For the text-containing cell, return its midpoint in [x, y] coordinate format. 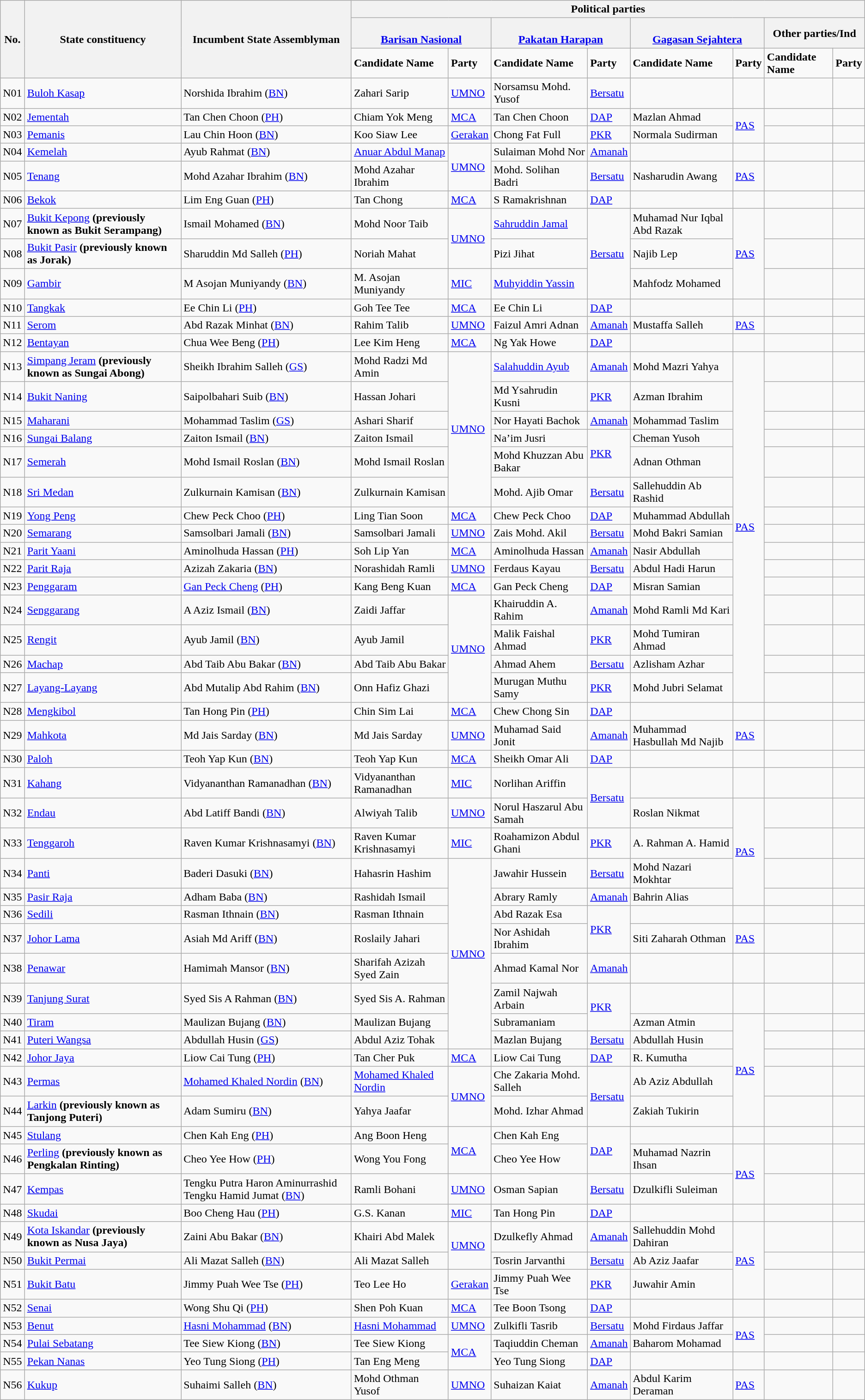
Abd Latiff Bandi (BN) [266, 813]
Yong Peng [103, 516]
N47 [12, 1189]
N53 [12, 1326]
Bukit Batu [103, 1284]
N36 [12, 914]
Jementah [103, 117]
Sharuddin Md Salleh (PH) [266, 253]
Johor Lama [103, 938]
Tosrin Jarvanthi [540, 1260]
Pekan Nanas [103, 1361]
Bukit Permai [103, 1260]
Barisan Nasional [421, 33]
Tee Siew Kiong (BN) [266, 1343]
Mohd Firdaus Jaffar [682, 1326]
Roahamizon Abdul Ghani [540, 843]
Other parties/Ind [814, 33]
No. [12, 39]
Mohd. Solihan Badri [540, 176]
Ab Aziz Jaafar [682, 1260]
Asiah Md Ariff (BN) [266, 938]
Kukup [103, 1384]
Sharifah Azizah Syed Zain [400, 968]
Nasir Abdullah [682, 551]
Pemanis [103, 134]
Zaiton Ismail (BN) [266, 438]
Onn Hafiz Ghazi [400, 688]
N22 [12, 568]
Skudai [103, 1213]
Koo Siaw Lee [400, 134]
Tengku Putra Haron Aminurrashid Tengku Hamid Jumat (BN) [266, 1189]
Na’im Jusri [540, 438]
Aminolhuda Hassan [540, 551]
N33 [12, 843]
Mohamed Khaled Nordin [400, 1081]
Layang-Layang [103, 688]
Azizah Zakaria (BN) [266, 568]
N54 [12, 1343]
Ramli Bohani [400, 1189]
Puteri Wangsa [103, 1040]
Chen Kah Eng [540, 1135]
Hamimah Mansor (BN) [266, 968]
Teoh Yap Kun [400, 759]
Abd Taib Abu Bakar (BN) [266, 664]
Raven Kumar Krishnasamyi (BN) [266, 843]
Tenang [103, 176]
Samsolbari Jamali (BN) [266, 533]
Ee Chin Li (PH) [266, 307]
Semarang [103, 533]
Jimmy Puah Wee Tse (PH) [266, 1284]
N21 [12, 551]
N50 [12, 1260]
Mohd Azahar Ibrahim (BN) [266, 176]
Muhamad Nazrin Ihsan [682, 1159]
Sahruddin Jamal [540, 224]
Zulkurnain Kamisan [400, 492]
Kang Beng Kuan [400, 586]
N20 [12, 533]
Political parties [608, 9]
Mohd Nazari Mokhtar [682, 873]
Sheikh Omar Ali [540, 759]
Chong Fat Full [540, 134]
Ayub Jamil [400, 639]
Muhammad Hasbullah Md Najib [682, 736]
N25 [12, 639]
Ahmad Kamal Nor [540, 968]
Vidyananthan Ramanadhan (BN) [266, 783]
N35 [12, 897]
N43 [12, 1081]
N52 [12, 1308]
M Asojan Muniyandy (BN) [266, 284]
Muhamad Nur Iqbal Abd Razak [682, 224]
Tanjung Surat [103, 998]
Suhaimi Salleh (BN) [266, 1384]
Incumbent State Assemblyman [266, 39]
Anuar Abdul Manap [400, 152]
Raven Kumar Krishnasamyi [400, 843]
Mohd Jubri Selamat [682, 688]
Teo Lee Ho [400, 1284]
Mengkibol [103, 712]
N39 [12, 998]
Suhaizan Kaiat [540, 1384]
Semerah [103, 462]
Chew Peck Choo (PH) [266, 516]
N32 [12, 813]
Baharom Mohamad [682, 1343]
Khairi Abd Malek [400, 1236]
Ali Mazat Salleh (BN) [266, 1260]
Azman Ibrahim [682, 396]
Yeo Tung Siong [540, 1361]
Chiam Yok Meng [400, 117]
N45 [12, 1135]
Parit Yaani [103, 551]
Sri Medan [103, 492]
Abrary Ramly [540, 897]
Tan Chen Choon [540, 117]
Mohd. Ajib Omar [540, 492]
Kahang [103, 783]
N51 [12, 1284]
Tiram [103, 1022]
Ayub Rahmat (BN) [266, 152]
Tan Eng Meng [400, 1361]
Rasman Ithnain (BN) [266, 914]
N41 [12, 1040]
N48 [12, 1213]
Hasni Mohammad (BN) [266, 1326]
Larkin (previously known as Tanjong Puteri) [103, 1112]
Mohd Noor Taib [400, 224]
Nor Hayati Bachok [540, 420]
Azlisham Azhar [682, 664]
N09 [12, 284]
Goh Tee Tee [400, 307]
Md Jais Sarday [400, 736]
N38 [12, 968]
Mohd Tumiran Ahmad [682, 639]
Ferdaus Kayau [540, 568]
Muhamad Said Jonit [540, 736]
Normala Sudirman [682, 134]
Ab Aziz Abdullah [682, 1081]
Faizul Amri Adnan [540, 325]
Mahfodz Mohamed [682, 284]
Pakatan Harapan [561, 33]
N14 [12, 396]
Pulai Sebatang [103, 1343]
N28 [12, 712]
Zaiton Ismail [400, 438]
Ang Boon Heng [400, 1135]
N12 [12, 343]
Buloh Kasap [103, 93]
N24 [12, 610]
Chin Sim Lai [400, 712]
Kemelah [103, 152]
Boo Cheng Hau (PH) [266, 1213]
Gagasan Sejahtera [697, 33]
Wong You Fong [400, 1159]
Cheman Yusoh [682, 438]
N06 [12, 200]
N16 [12, 438]
Mohamed Khaled Nordin (BN) [266, 1081]
N02 [12, 117]
Abd Mutalip Abd Rahim (BN) [266, 688]
Abdul Karim Deraman [682, 1384]
Sallehuddin Mohd Dahiran [682, 1236]
N26 [12, 664]
Tenggaroh [103, 843]
N07 [12, 224]
Ling Tian Soon [400, 516]
N10 [12, 307]
Jawahir Hussein [540, 873]
Cheo Yee How [540, 1159]
Zulkurnain Kamisan (BN) [266, 492]
Bukit Pasir (previously known as Jorak) [103, 253]
Senggarang [103, 610]
R. Kumutha [682, 1058]
Tan Cher Puk [400, 1058]
Mohd Ismail Roslan (BN) [266, 462]
Bentayan [103, 343]
Rahim Talib [400, 325]
N40 [12, 1022]
N01 [12, 93]
Panti [103, 873]
Misran Samian [682, 586]
Yeo Tung Siong (PH) [266, 1361]
Abdullah Husin [682, 1040]
Ee Chin Li [540, 307]
Ayub Jamil (BN) [266, 639]
Mohd Mazri Yahya [682, 367]
Zais Mohd. Akil [540, 533]
Chew Chong Sin [540, 712]
N08 [12, 253]
Abd Razak Esa [540, 914]
Mahkota [103, 736]
Penawar [103, 968]
Wong Shu Qi (PH) [266, 1308]
Malik Faishal Ahmad [540, 639]
Azman Atmin [682, 1022]
Benut [103, 1326]
N05 [12, 176]
Sedili [103, 914]
N13 [12, 367]
Adam Sumiru (BN) [266, 1112]
N56 [12, 1384]
N31 [12, 783]
Bekok [103, 200]
S Ramakrishnan [540, 200]
Mohd Azahar Ibrahim [400, 176]
Baderi Dasuki (BN) [266, 873]
Abdul Aziz Tohak [400, 1040]
Tan Hong Pin [540, 1213]
Perling (previously known as Pengkalan Rinting) [103, 1159]
Muhammad Abdullah [682, 516]
Mazlan Bujang [540, 1040]
Mohd Bakri Samian [682, 533]
Adham Baba (BN) [266, 897]
Saipolbahari Suib (BN) [266, 396]
Sheikh Ibrahim Salleh (GS) [266, 367]
Lee Kim Heng [400, 343]
Johor Jaya [103, 1058]
Abdullah Husin (GS) [266, 1040]
Machap [103, 664]
Abdul Hadi Harun [682, 568]
Kempas [103, 1189]
Rasman Ithnain [400, 914]
A Aziz Ismail (BN) [266, 610]
Ng Yak Howe [540, 343]
Paloh [103, 759]
N03 [12, 134]
Sulaiman Mohd Nor [540, 152]
Zamil Najwah Arbain [540, 998]
Ali Mazat Salleh [400, 1260]
Liow Cai Tung (PH) [266, 1058]
Permas [103, 1081]
Serom [103, 325]
Endau [103, 813]
Parit Raja [103, 568]
Salahuddin Ayub [540, 367]
N17 [12, 462]
Ashari Sharif [400, 420]
Ahmad Ahem [540, 664]
Siti Zaharah Othman [682, 938]
Sallehuddin Ab Rashid [682, 492]
Bahrin Alias [682, 897]
Maulizan Bujang (BN) [266, 1022]
Simpang Jeram (previously known as Sungai Abong) [103, 367]
Roslan Nikmat [682, 813]
Teoh Yap Kun (BN) [266, 759]
Soh Lip Yan [400, 551]
Rashidah Ismail [400, 897]
Stulang [103, 1135]
N11 [12, 325]
N34 [12, 873]
N23 [12, 586]
Cheo Yee How (PH) [266, 1159]
N27 [12, 688]
Juwahir Amin [682, 1284]
Mohd Ismail Roslan [400, 462]
Mohammad Taslim (GS) [266, 420]
Penggaram [103, 586]
Muhyiddin Yassin [540, 284]
Vidyananthan Ramanadhan [400, 783]
Pizi Jihat [540, 253]
Norul Haszarul Abu Samah [540, 813]
Tee Siew Kiong [400, 1343]
Bukit Kepong (previously known as Bukit Serampang) [103, 224]
Mohd Radzi Md Amin [400, 367]
Chua Wee Beng (PH) [266, 343]
Hasni Mohammad [400, 1326]
N44 [12, 1112]
Dzulkifli Suleiman [682, 1189]
N18 [12, 492]
Chen Kah Eng (PH) [266, 1135]
Yahya Jaafar [400, 1112]
Subramaniam [540, 1022]
Tangkak [103, 307]
Lim Eng Guan (PH) [266, 200]
Osman Sapian [540, 1189]
Samsolbari Jamali [400, 533]
Nasharudin Awang [682, 176]
N46 [12, 1159]
Noriah Mahat [400, 253]
Norashidah Ramli [400, 568]
N04 [12, 152]
N29 [12, 736]
N19 [12, 516]
M. Asojan Muniyandy [400, 284]
Khairuddin A. Rahim [540, 610]
Mohd Khuzzan Abu Bakar [540, 462]
Mazlan Ahmad [682, 117]
Sungai Balang [103, 438]
N49 [12, 1236]
Tee Boon Tsong [540, 1308]
Zakiah Tukirin [682, 1112]
Pasir Raja [103, 897]
Rengit [103, 639]
Md Ysahrudin Kusni [540, 396]
Maharani [103, 420]
Liow Cai Tung [540, 1058]
Shen Poh Kuan [400, 1308]
Jimmy Puah Wee Tse [540, 1284]
Lau Chin Hoon (BN) [266, 134]
Norshida Ibrahim (BN) [266, 93]
Mohd. Izhar Ahmad [540, 1112]
Najib Lep [682, 253]
Norsamsu Mohd. Yusof [540, 93]
Tan Chen Choon (PH) [266, 117]
Abd Taib Abu Bakar [400, 664]
Abd Razak Minhat (BN) [266, 325]
N37 [12, 938]
Taqiuddin Cheman [540, 1343]
Mohammad Taslim [682, 420]
N42 [12, 1058]
Gan Peck Cheng [540, 586]
Chew Peck Choo [540, 516]
Tan Chong [400, 200]
Che Zakaria Mohd. Salleh [540, 1081]
Nor Ashidah Ibrahim [540, 938]
Hahasrin Hashim [400, 873]
Syed Sis A. Rahman [400, 998]
Zaini Abu Bakar (BN) [266, 1236]
Gan Peck Cheng (PH) [266, 586]
Alwiyah Talib [400, 813]
Mohd Othman Yusof [400, 1384]
Aminolhuda Hassan (PH) [266, 551]
Dzulkefly Ahmad [540, 1236]
Bukit Naning [103, 396]
N15 [12, 420]
Zulkifli Tasrib [540, 1326]
State constituency [103, 39]
Maulizan Bujang [400, 1022]
Tan Hong Pin (PH) [266, 712]
A. Rahman A. Hamid [682, 843]
Norlihan Ariffin [540, 783]
Kota Iskandar (previously known as Nusa Jaya) [103, 1236]
Roslaily Jahari [400, 938]
Zaidi Jaffar [400, 610]
Hassan Johari [400, 396]
G.S. Kanan [400, 1213]
N30 [12, 759]
Zahari Sarip [400, 93]
Senai [103, 1308]
Syed Sis A Rahman (BN) [266, 998]
Mustaffa Salleh [682, 325]
Ismail Mohamed (BN) [266, 224]
Mohd Ramli Md Kari [682, 610]
Gambir [103, 284]
N55 [12, 1361]
Murugan Muthu Samy [540, 688]
Adnan Othman [682, 462]
Md Jais Sarday (BN) [266, 736]
